Scan for the cell matching the given text and deliver its [X, Y] coordinate at center. 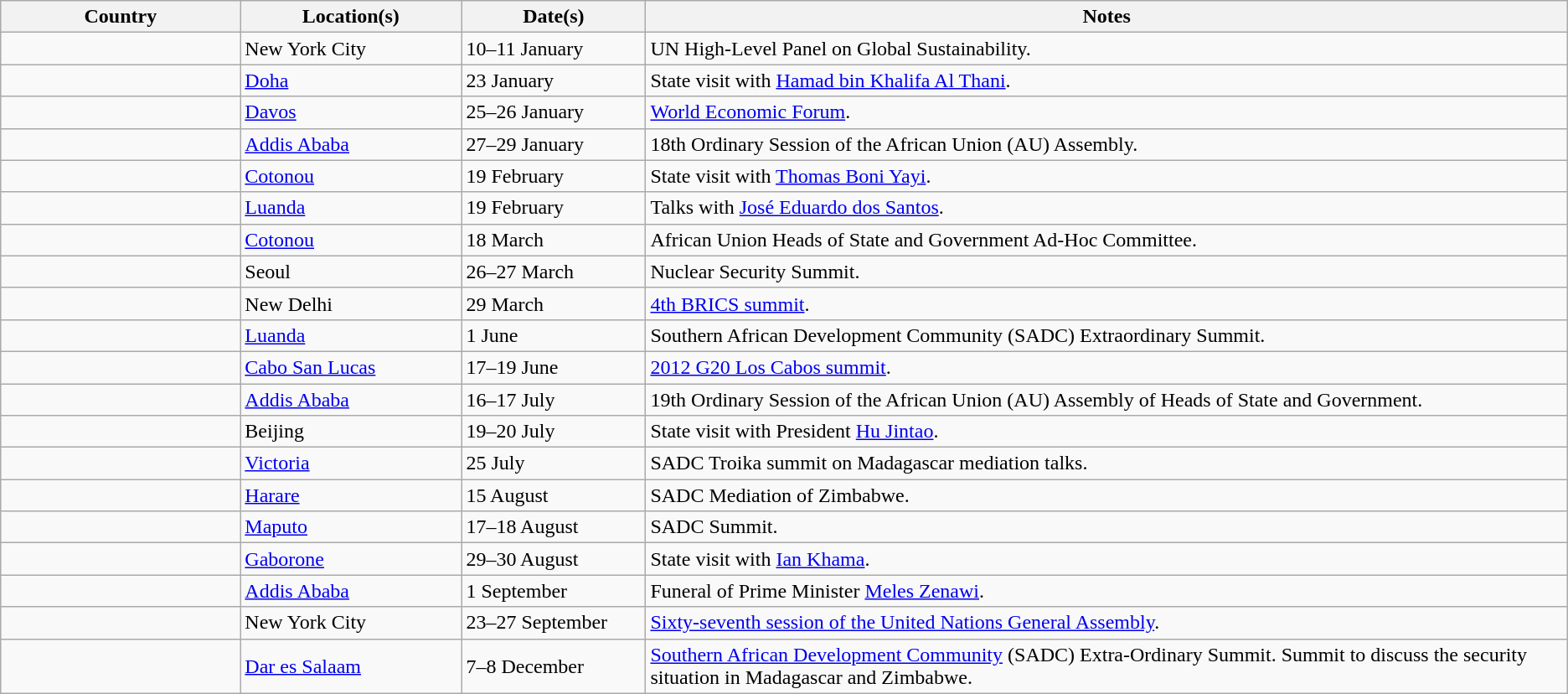
23–27 September [554, 623]
Dar es Salaam [351, 666]
African Union Heads of State and Government Ad-Hoc Committee. [1106, 240]
Davos [351, 112]
1 June [554, 335]
4th BRICS summit. [1106, 303]
16–17 July [554, 400]
25–26 January [554, 112]
Talks with José Eduardo dos Santos. [1106, 208]
World Economic Forum. [1106, 112]
2012 G20 Los Cabos summit. [1106, 367]
State visit with President Hu Jintao. [1106, 432]
Beijing [351, 432]
New Delhi [351, 303]
Location(s) [351, 17]
Doha [351, 80]
Cabo San Lucas [351, 367]
Seoul [351, 272]
SADC Summit. [1106, 527]
7–8 December [554, 666]
State visit with Hamad bin Khalifa Al Thani. [1106, 80]
Country [121, 17]
SADC Troika summit on Madagascar mediation talks. [1106, 464]
SADC Mediation of Zimbabwe. [1106, 495]
Sixty-seventh session of the United Nations General Assembly. [1106, 623]
27–29 January [554, 144]
Southern African Development Community (SADC) Extraordinary Summit. [1106, 335]
Notes [1106, 17]
Victoria [351, 464]
State visit with Ian Khama. [1106, 559]
Funeral of Prime Minister Meles Zenawi. [1106, 591]
10–11 January [554, 49]
19–20 July [554, 432]
1 September [554, 591]
15 August [554, 495]
18 March [554, 240]
18th Ordinary Session of the African Union (AU) Assembly. [1106, 144]
Maputo [351, 527]
UN High-Level Panel on Global Sustainability. [1106, 49]
25 July [554, 464]
26–27 March [554, 272]
29–30 August [554, 559]
Date(s) [554, 17]
19th Ordinary Session of the African Union (AU) Assembly of Heads of State and Government. [1106, 400]
17–19 June [554, 367]
Harare [351, 495]
Gaborone [351, 559]
23 January [554, 80]
Nuclear Security Summit. [1106, 272]
17–18 August [554, 527]
29 March [554, 303]
State visit with Thomas Boni Yayi. [1106, 176]
Southern African Development Community (SADC) Extra-Ordinary Summit. Summit to discuss the security situation in Madagascar and Zimbabwe. [1106, 666]
